Determine the [x, y] coordinate at the center of the cell enclosing the given text.  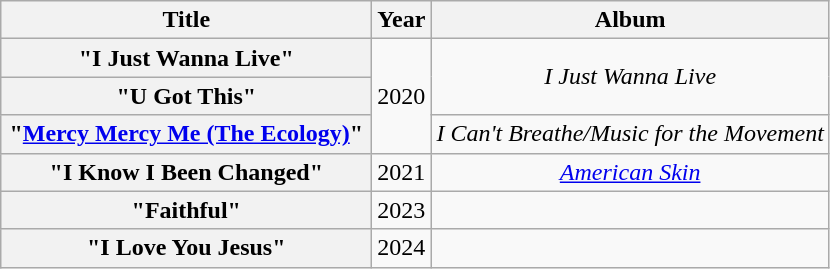
Title [186, 20]
"I Love You Jesus" [186, 248]
"Faithful" [186, 210]
"I Just Wanna Live" [186, 58]
Album [630, 20]
Year [402, 20]
I Just Wanna Live [630, 77]
"U Got This" [186, 96]
2023 [402, 210]
I Can't Breathe/Music for the Movement [630, 134]
"I Know I Been Changed" [186, 172]
"Mercy Mercy Me (The Ecology)" [186, 134]
2020 [402, 96]
2024 [402, 248]
2021 [402, 172]
American Skin [630, 172]
